Search for the cell housing the specified text and yield its [X, Y] center coordinate. 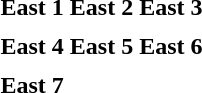
East 5 [101, 46]
